Locate the cell with the specified text and output its [x, y] center coordinate. 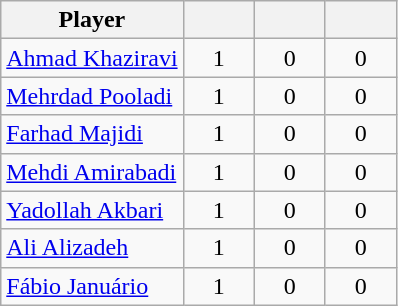
Ahmad Khaziravi [92, 58]
Ali Alizadeh [92, 248]
Mehrdad Pooladi [92, 96]
Farhad Majidi [92, 134]
Player [92, 20]
Mehdi Amirabadi [92, 172]
Yadollah Akbari [92, 210]
Fábio Januário [92, 286]
